Return (x, y) of the center of cell containing provided text 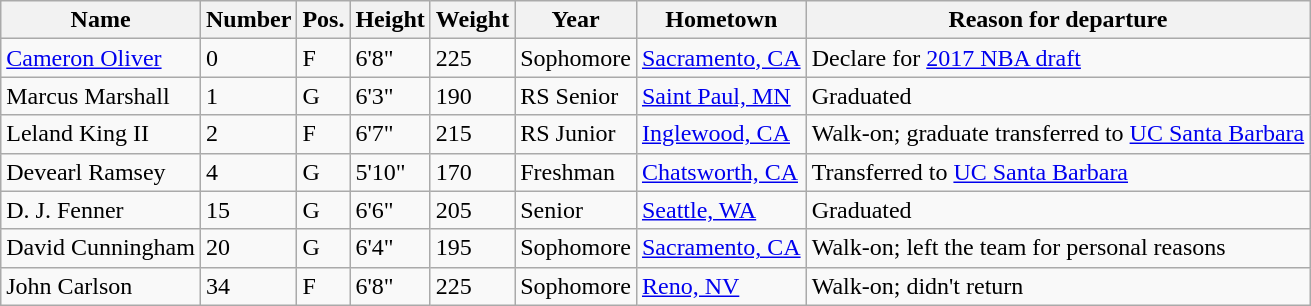
6'4" (390, 248)
Inglewood, CA (721, 134)
Marcus Marshall (101, 96)
2 (248, 134)
Reason for departure (1058, 20)
170 (472, 172)
Reno, NV (721, 286)
190 (472, 96)
34 (248, 286)
RS Junior (576, 134)
4 (248, 172)
Leland King II (101, 134)
Name (101, 20)
15 (248, 210)
1 (248, 96)
Transferred to UC Santa Barbara (1058, 172)
6'3" (390, 96)
David Cunningham (101, 248)
Walk-on; graduate transferred to UC Santa Barbara (1058, 134)
Seattle, WA (721, 210)
Chatsworth, CA (721, 172)
Height (390, 20)
6'7" (390, 134)
20 (248, 248)
Freshman (576, 172)
Senior (576, 210)
D. J. Fenner (101, 210)
Weight (472, 20)
195 (472, 248)
6'6" (390, 210)
Pos. (324, 20)
0 (248, 58)
205 (472, 210)
Saint Paul, MN (721, 96)
215 (472, 134)
Cameron Oliver (101, 58)
Hometown (721, 20)
Year (576, 20)
Walk-on; didn't return (1058, 286)
5'10" (390, 172)
John Carlson (101, 286)
Declare for 2017 NBA draft (1058, 58)
Devearl Ramsey (101, 172)
Number (248, 20)
Walk-on; left the team for personal reasons (1058, 248)
RS Senior (576, 96)
